Detect which cell encompasses the target text, then output its (X, Y) center coordinate. 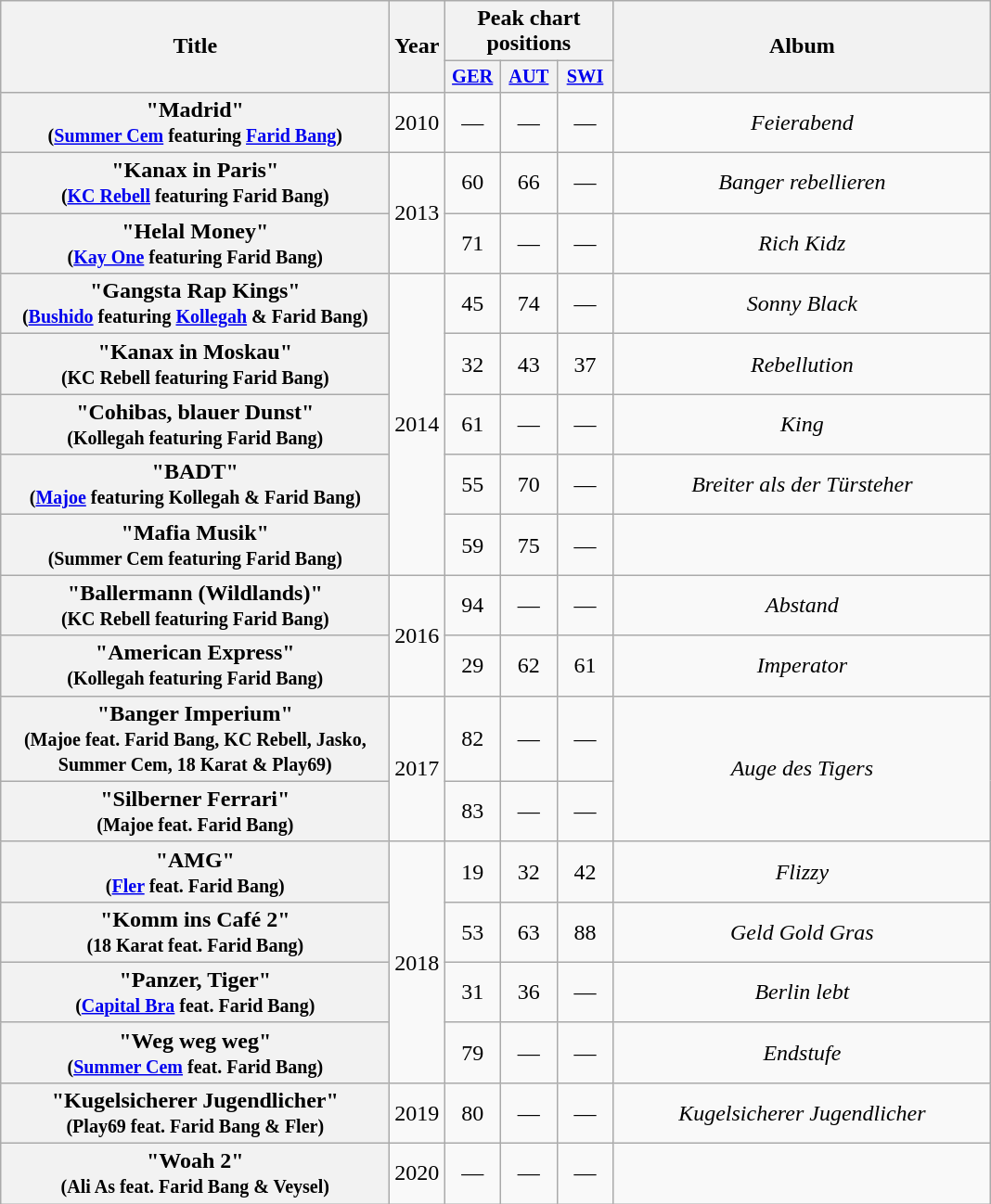
94 (473, 605)
"Gangsta Rap Kings"(Bushido featuring Kollegah & Farid Bang) (195, 304)
Endstufe (802, 1052)
2010 (418, 122)
31 (473, 993)
"Ballermann (Wildlands)"(KC Rebell featuring Farid Bang) (195, 605)
53 (473, 931)
2020 (418, 1174)
"Helal Money"(Kay One featuring Farid Bang) (195, 243)
45 (473, 304)
66 (529, 184)
"Madrid"(Summer Cem featuring Farid Bang) (195, 122)
Imperator (802, 666)
62 (529, 666)
AUT (529, 77)
29 (473, 666)
"Banger Imperium"(Majoe feat. Farid Bang, KC Rebell, Jasko,Summer Cem, 18 Karat & Play69) (195, 738)
"Cohibas, blauer Dunst"(Kollegah featuring Farid Bang) (195, 425)
71 (473, 243)
2016 (418, 635)
37 (585, 364)
Feierabend (802, 122)
63 (529, 931)
88 (585, 931)
2019 (418, 1113)
2017 (418, 768)
"AMG"(Fler feat. Farid Bang) (195, 872)
83 (473, 811)
74 (529, 304)
"Kanax in Paris"(KC Rebell featuring Farid Bang) (195, 184)
"Komm ins Café 2"(18 Karat feat. Farid Bang) (195, 931)
59 (473, 545)
Peak chart positions (529, 32)
Title (195, 46)
Year (418, 46)
GER (473, 77)
"Woah 2"(Ali As feat. Farid Bang & Veysel) (195, 1174)
82 (473, 738)
"Kanax in Moskau"(KC Rebell featuring Farid Bang) (195, 364)
Rebellution (802, 364)
Rich Kidz (802, 243)
19 (473, 872)
Auge des Tigers (802, 768)
King (802, 425)
2013 (418, 213)
Flizzy (802, 872)
"BADT"(Majoe featuring Kollegah & Farid Bang) (195, 484)
Album (802, 46)
43 (529, 364)
70 (529, 484)
Berlin lebt (802, 993)
"American Express"(Kollegah featuring Farid Bang) (195, 666)
75 (529, 545)
60 (473, 184)
Abstand (802, 605)
Kugelsicherer Jugendlicher (802, 1113)
Sonny Black (802, 304)
SWI (585, 77)
Geld Gold Gras (802, 931)
2018 (418, 962)
Breiter als der Türsteher (802, 484)
80 (473, 1113)
55 (473, 484)
42 (585, 872)
"Silberner Ferrari"(Majoe feat. Farid Bang) (195, 811)
36 (529, 993)
79 (473, 1052)
Banger rebellieren (802, 184)
"Weg weg weg"(Summer Cem feat. Farid Bang) (195, 1052)
"Panzer, Tiger"(Capital Bra feat. Farid Bang) (195, 993)
"Mafia Musik"(Summer Cem featuring Farid Bang) (195, 545)
2014 (418, 425)
"Kugelsicherer Jugendlicher"(Play69 feat. Farid Bang & Fler) (195, 1113)
